From the cell containing the given text, extract its center point as [X, Y] coordinate. 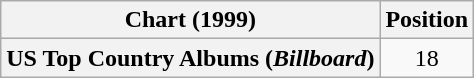
18 [427, 58]
Position [427, 20]
US Top Country Albums (Billboard) [190, 58]
Chart (1999) [190, 20]
